Output the [x, y] coordinate of the center of the cell containing the given text.  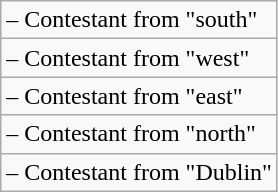
– Contestant from "west" [140, 58]
– Contestant from "north" [140, 134]
– Contestant from "south" [140, 20]
– Contestant from "Dublin" [140, 172]
– Contestant from "east" [140, 96]
